Locate the cell with the specified text and output its [x, y] center coordinate. 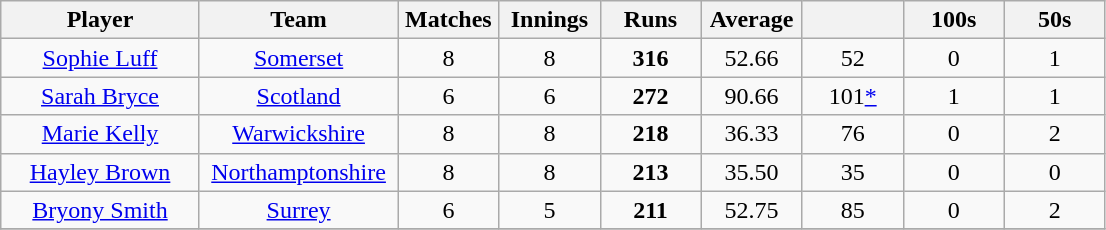
316 [650, 58]
Bryony Smith [100, 210]
Surrey [298, 210]
101* [852, 96]
Innings [550, 20]
Team [298, 20]
50s [1054, 20]
5 [550, 210]
52 [852, 58]
Scotland [298, 96]
Player [100, 20]
Warwickshire [298, 134]
Runs [650, 20]
85 [852, 210]
213 [650, 172]
Marie Kelly [100, 134]
52.75 [752, 210]
100s [954, 20]
Sarah Bryce [100, 96]
90.66 [752, 96]
Matches [448, 20]
Hayley Brown [100, 172]
52.66 [752, 58]
Sophie Luff [100, 58]
35.50 [752, 172]
272 [650, 96]
36.33 [752, 134]
76 [852, 134]
35 [852, 172]
Average [752, 20]
211 [650, 210]
Northamptonshire [298, 172]
Somerset [298, 58]
218 [650, 134]
